Search for the cell housing the specified text and yield its [X, Y] center coordinate. 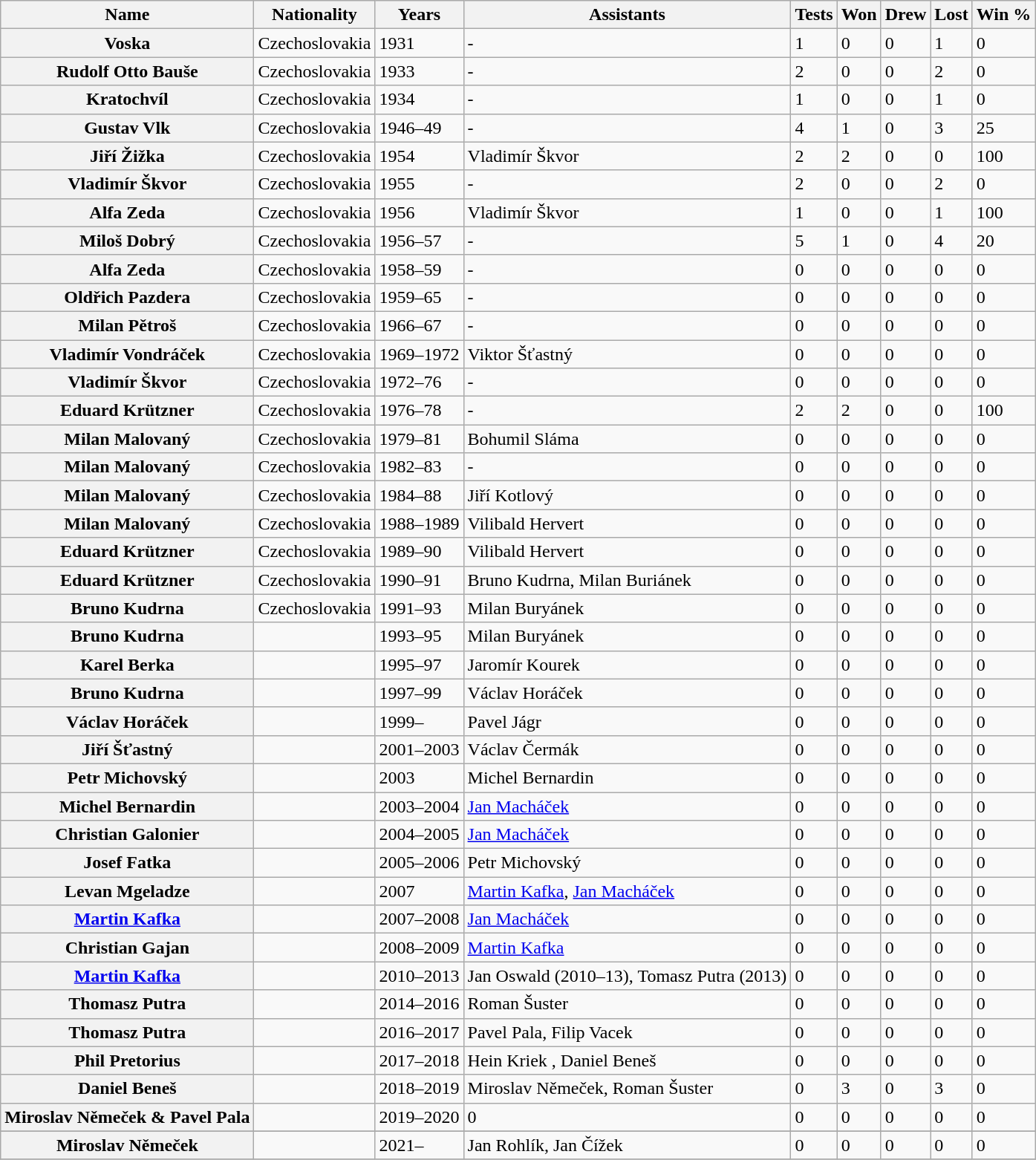
2010–2013 [419, 976]
Miroslav Němeček [128, 1145]
Pavel Jágr [627, 721]
Pavel Pala, Filip Vacek [627, 1032]
2008–2009 [419, 948]
Christian Gajan [128, 948]
1931 [419, 43]
1966–67 [419, 325]
Oldřich Pazdera [128, 297]
Jan Rohlík, Jan Čížek [627, 1145]
Voska [128, 43]
1990–91 [419, 580]
2017–2018 [419, 1060]
1976–78 [419, 411]
Bohumil Sláma [627, 439]
Jiří Šťastný [128, 749]
Václav Čermák [627, 749]
1982–83 [419, 467]
20 [1004, 241]
Vladimír Vondráček [128, 354]
2007 [419, 891]
1954 [419, 156]
2003–2004 [419, 806]
1988–1989 [419, 524]
1933 [419, 71]
Jiří Žižka [128, 156]
1997–99 [419, 693]
Daniel Beneš [128, 1089]
1979–81 [419, 439]
Won [859, 15]
Nationality [315, 15]
1989–90 [419, 552]
Roman Šuster [627, 1004]
Jaromír Kourek [627, 665]
Win % [1004, 15]
Kratochvíl [128, 100]
Viktor Šťastný [627, 354]
2014–2016 [419, 1004]
Jiří Kotlový [627, 495]
Milan Pětroš [128, 325]
Name [128, 15]
1999– [419, 721]
2003 [419, 778]
Miloš Dobrý [128, 241]
1955 [419, 184]
Levan Mgeladze [128, 891]
1959–65 [419, 297]
Karel Berka [128, 665]
1995–97 [419, 665]
1958–59 [419, 269]
1969–1972 [419, 354]
Miroslav Němeček, Roman Šuster [627, 1089]
1934 [419, 100]
25 [1004, 128]
1993–95 [419, 636]
1984–88 [419, 495]
2004–2005 [419, 835]
Bruno Kudrna, Milan Buriánek [627, 580]
2005–2006 [419, 863]
2016–2017 [419, 1032]
Martin Kafka, Jan Macháček [627, 891]
Gustav Vlk [128, 128]
Miroslav Němeček & Pavel Pala [128, 1117]
Assistants [627, 15]
1972–76 [419, 382]
1991–93 [419, 608]
Rudolf Otto Bauše [128, 71]
Lost [951, 15]
5 [814, 241]
2007–2008 [419, 919]
2019–2020 [419, 1117]
1956 [419, 212]
Phil Pretorius [128, 1060]
Tests [814, 15]
Years [419, 15]
Drew [906, 15]
2021– [419, 1145]
1946–49 [419, 128]
Josef Fatka [128, 863]
Hein Kriek , Daniel Beneš [627, 1060]
2018–2019 [419, 1089]
1956–57 [419, 241]
2001–2003 [419, 749]
Jan Oswald (2010–13), Tomasz Putra (2013) [627, 976]
Christian Galonier [128, 835]
